Provide the (X, Y) coordinate of the cell's center where the given text is located.  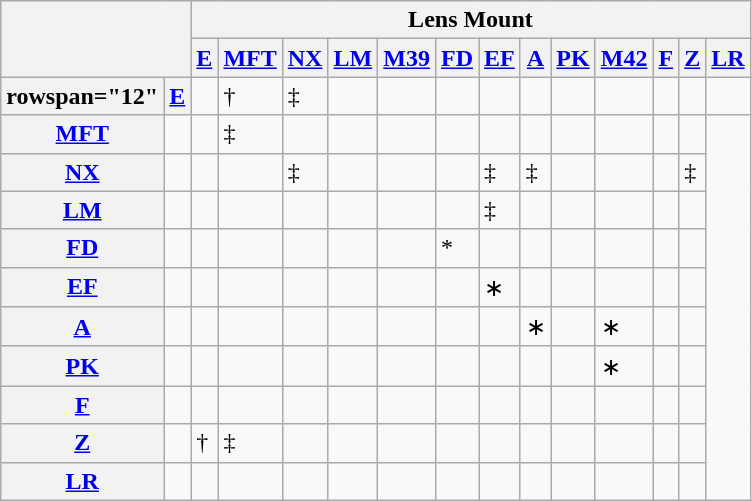
M39 (407, 58)
Lens Mount (470, 20)
M42 (624, 58)
rowspan="12" (82, 96)
* (456, 248)
